Scan for the cell matching the given text and deliver its [X, Y] coordinate at center. 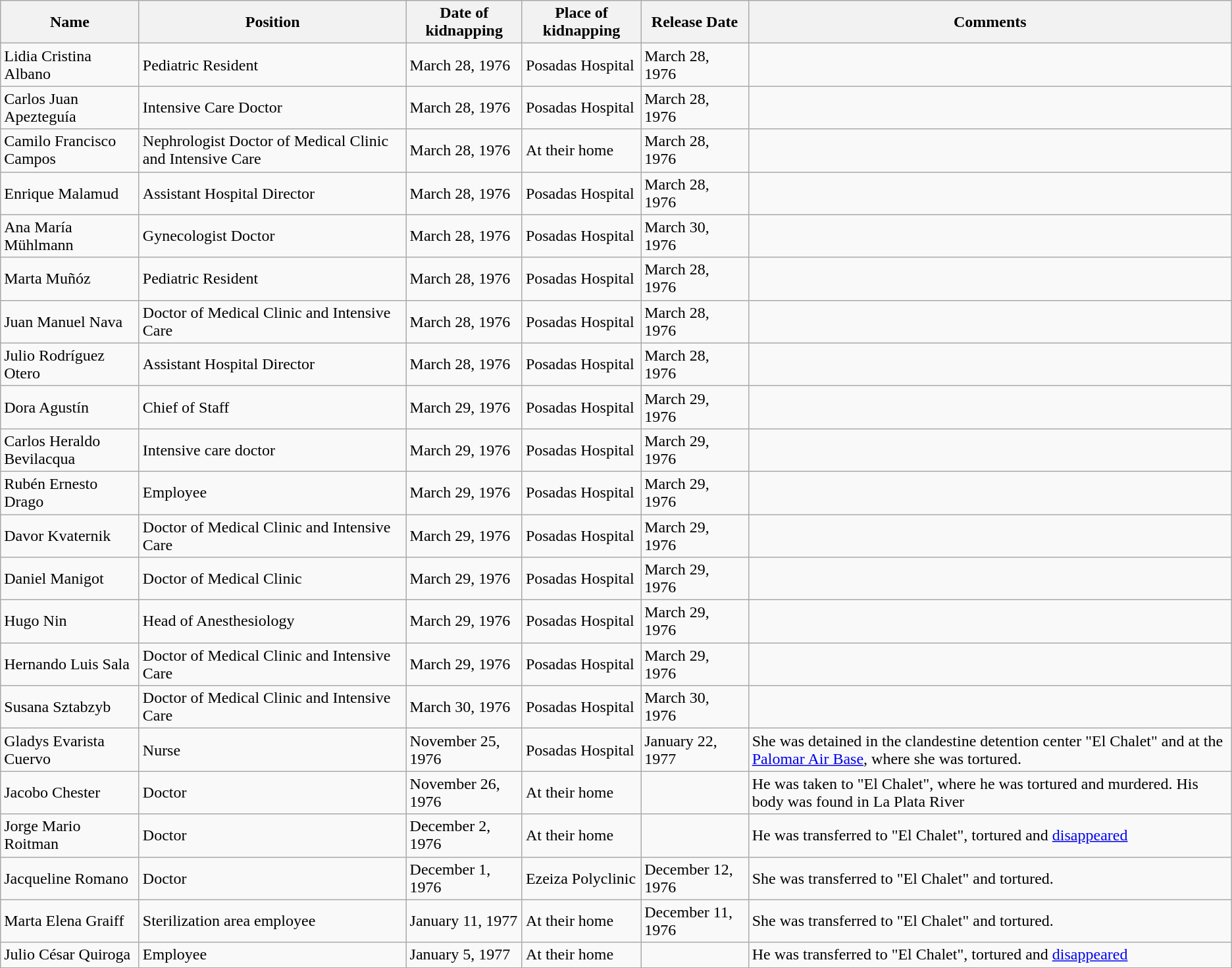
Gladys Evarista Cuervo [70, 750]
November 26, 1976 [464, 792]
Gynecologist Doctor [272, 236]
Marta Elena Graiff [70, 921]
Enrique Malamud [70, 193]
Place of kidnapping [581, 22]
November 25, 1976 [464, 750]
Head of Anesthesiology [272, 621]
Position [272, 22]
Name [70, 22]
Nurse [272, 750]
Nephrologist Doctor of Medical Clinic and Intensive Care [272, 150]
Hugo Nin [70, 621]
He was taken to "El Chalet", where he was tortured and murdered. His body was found in La Plata River [990, 792]
December 11, 1976 [695, 921]
December 12, 1976 [695, 878]
Release Date [695, 22]
Date of kidnapping [464, 22]
Carlos Juan Apezteguía [70, 108]
Susana Sztabzyb [70, 707]
January 5, 1977 [464, 955]
Davor Kvaternik [70, 536]
Rubén Ernesto Drago [70, 492]
January 11, 1977 [464, 921]
Camilo Francisco Campos [70, 150]
Marta Muñóz [70, 279]
Hernando Luis Sala [70, 665]
December 2, 1976 [464, 836]
Juan Manuel Nava [70, 321]
January 22, 1977 [695, 750]
Jorge Mario Roitman [70, 836]
Intensive care doctor [272, 450]
Doctor of Medical Clinic [272, 579]
Julio Rodríguez Otero [70, 365]
She was detained in the clandestine detention center "El Chalet" and at the Palomar Air Base, where she was tortured. [990, 750]
Ana María Mühlmann [70, 236]
Sterilization area employee [272, 921]
Julio César Quiroga [70, 955]
December 1, 1976 [464, 878]
Daniel Manigot [70, 579]
Comments [990, 22]
Dora Agustín [70, 407]
Chief of Staff [272, 407]
Carlos Heraldo Bevilacqua [70, 450]
Jacqueline Romano [70, 878]
Jacobo Chester [70, 792]
Intensive Care Doctor [272, 108]
Ezeiza Polyclinic [581, 878]
Lidia Cristina Albano [70, 64]
